Locate the cell with the specified text and output its [x, y] center coordinate. 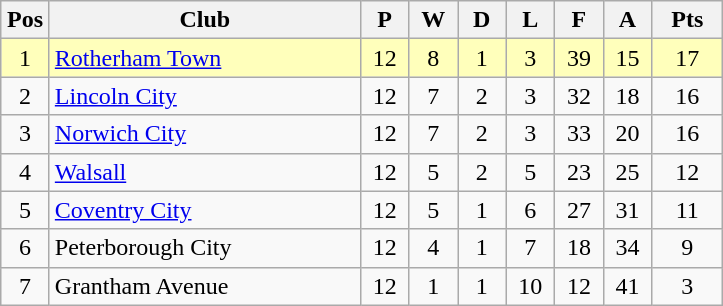
27 [580, 210]
20 [628, 134]
L [530, 20]
34 [628, 248]
15 [628, 58]
31 [628, 210]
Norwich City [204, 134]
A [628, 20]
Coventry City [204, 210]
Club [204, 20]
33 [580, 134]
11 [688, 210]
17 [688, 58]
41 [628, 286]
8 [434, 58]
25 [628, 172]
Pts [688, 20]
9 [688, 248]
F [580, 20]
Walsall [204, 172]
39 [580, 58]
D [482, 20]
32 [580, 96]
Lincoln City [204, 96]
Peterborough City [204, 248]
Pos [26, 20]
Rotherham Town [204, 58]
P [384, 20]
W [434, 20]
10 [530, 286]
23 [580, 172]
Grantham Avenue [204, 286]
